Identify which cell holds the provided text, then report its (X, Y) central coordinate. 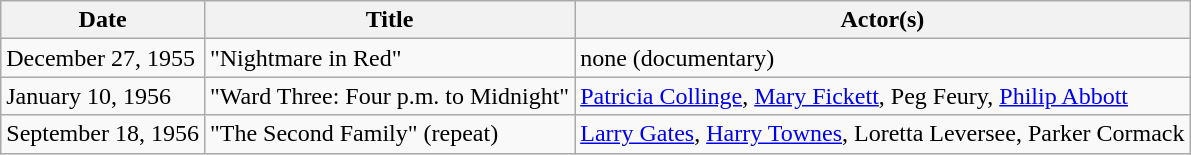
"Nightmare in Red" (389, 58)
September 18, 1956 (103, 134)
Patricia Collinge, Mary Fickett, Peg Feury, Philip Abbott (882, 96)
none (documentary) (882, 58)
Actor(s) (882, 20)
January 10, 1956 (103, 96)
"Ward Three: Four p.m. to Midnight" (389, 96)
"The Second Family" (repeat) (389, 134)
Larry Gates, Harry Townes, Loretta Leversee, Parker Cormack (882, 134)
Title (389, 20)
Date (103, 20)
December 27, 1955 (103, 58)
